From the cell containing the given text, extract its center point as [X, Y] coordinate. 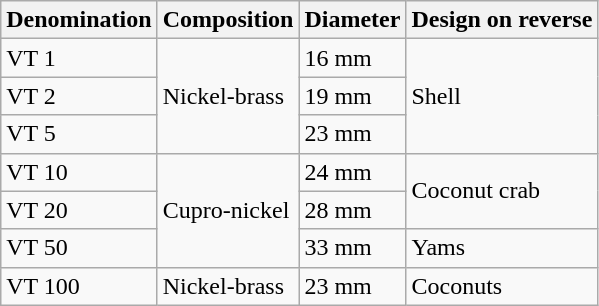
Shell [502, 96]
VT 100 [79, 286]
Denomination [79, 20]
Diameter [352, 20]
Cupro-nickel [228, 210]
Yams [502, 248]
VT 5 [79, 134]
24 mm [352, 172]
VT 20 [79, 210]
16 mm [352, 58]
Coconut crab [502, 191]
VT 10 [79, 172]
VT 2 [79, 96]
VT 50 [79, 248]
19 mm [352, 96]
28 mm [352, 210]
Design on reverse [502, 20]
Coconuts [502, 286]
VT 1 [79, 58]
33 mm [352, 248]
Composition [228, 20]
